From the cell containing the given text, extract its center point as (X, Y) coordinate. 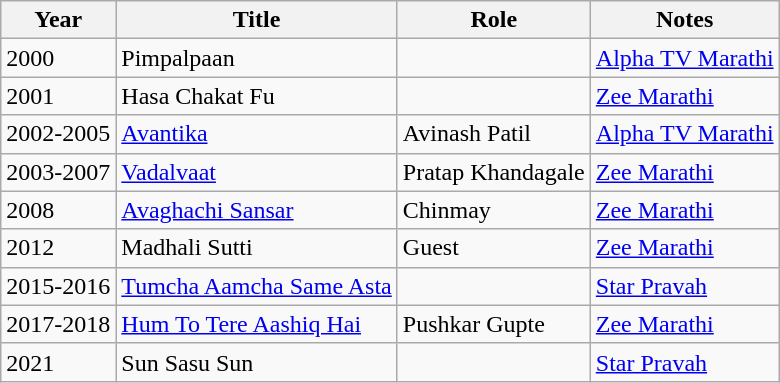
2015-2016 (58, 286)
2002-2005 (58, 134)
2003-2007 (58, 172)
2001 (58, 96)
2021 (58, 362)
Pushkar Gupte (494, 324)
Guest (494, 248)
Pimpalpaan (256, 58)
Title (256, 20)
Tumcha Aamcha Same Asta (256, 286)
Madhali Sutti (256, 248)
2008 (58, 210)
Avinash Patil (494, 134)
Chinmay (494, 210)
Pratap Khandagale (494, 172)
Role (494, 20)
Hasa Chakat Fu (256, 96)
2017-2018 (58, 324)
Avantika (256, 134)
Avaghachi Sansar (256, 210)
2012 (58, 248)
Notes (684, 20)
Hum To Tere Aashiq Hai (256, 324)
Year (58, 20)
Sun Sasu Sun (256, 362)
2000 (58, 58)
Vadalvaat (256, 172)
